Return (x, y) of the center of cell containing provided text 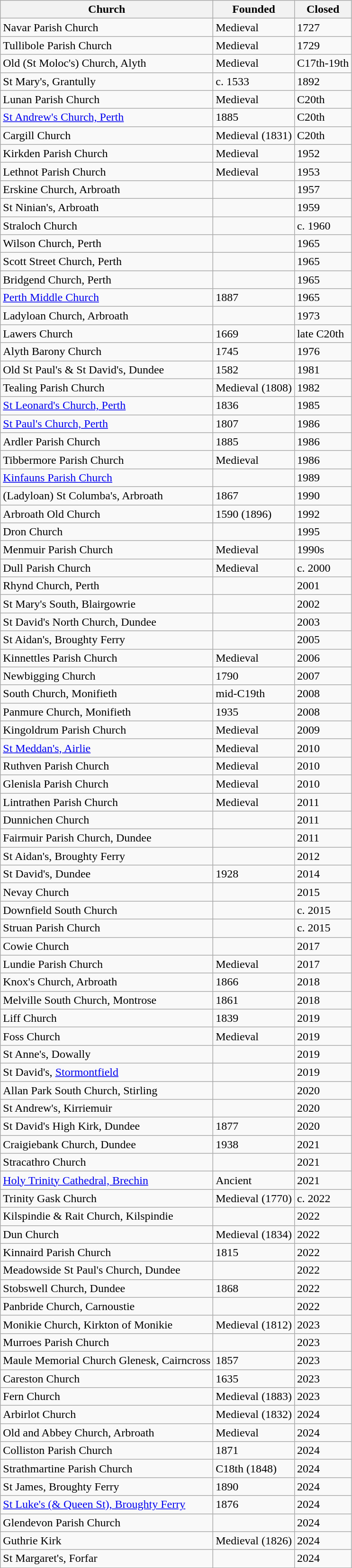
1959 (323, 207)
1976 (323, 352)
Kinfauns Parish Church (107, 478)
Maule Memorial Church Glenesk, Cairncross (107, 1360)
2005 (323, 640)
1590 (1896) (254, 514)
1957 (323, 189)
Menmuir Parish Church (107, 550)
Old St Paul's & St David's, Dundee (107, 370)
Cowie Church (107, 946)
2001 (323, 586)
1815 (254, 1252)
1887 (254, 298)
Glenisla Parish Church (107, 784)
Scott Street Church, Perth (107, 262)
Careston Church (107, 1379)
Craigiebank Church, Dundee (107, 1144)
Guthrie Kirk (107, 1541)
1981 (323, 370)
late C20th (323, 334)
c. 2022 (323, 1198)
1745 (254, 352)
1992 (323, 514)
St Meddan's, Airlie (107, 748)
c. 2000 (323, 568)
Old and Abbey Church, Arbroath (107, 1433)
Ruthven Parish Church (107, 766)
St Mary's South, Blairgowrie (107, 604)
Arbirlot Church (107, 1415)
1953 (323, 171)
2003 (323, 622)
Wilson Church, Perth (107, 244)
2012 (323, 856)
1729 (323, 45)
Medieval (1834) (254, 1234)
2015 (323, 892)
Alyth Barony Church (107, 352)
Ladyloan Church, Arbroath (107, 316)
Straloch Church (107, 226)
Rhynd Church, Perth (107, 586)
Tealing Parish Church (107, 388)
South Church, Monifieth (107, 694)
Medieval (1831) (254, 135)
1928 (254, 874)
Medieval (1770) (254, 1198)
1989 (323, 478)
1877 (254, 1126)
Cargill Church (107, 135)
St James, Broughty Ferry (107, 1487)
2007 (323, 676)
c. 1960 (323, 226)
Holy Trinity Cathedral, Brechin (107, 1180)
Dun Church (107, 1234)
1982 (323, 388)
Knox's Church, Arbroath (107, 982)
St David's North Church, Dundee (107, 622)
(Ladyloan) St Columba's, Arbroath (107, 496)
St Andrew's Church, Perth (107, 117)
Ancient (254, 1180)
Tibbermore Parish Church (107, 460)
St Anne's, Dowally (107, 1054)
Nevay Church (107, 892)
Tullibole Parish Church (107, 45)
Kingoldrum Parish Church (107, 730)
Liff Church (107, 1018)
Meadowside St Paul's Church, Dundee (107, 1270)
Navar Parish Church (107, 27)
1727 (323, 27)
Lundie Parish Church (107, 964)
2009 (323, 730)
1990 (323, 496)
Kirkden Parish Church (107, 153)
St Ninian's, Arbroath (107, 207)
Fern Church (107, 1397)
1857 (254, 1360)
2006 (323, 658)
1935 (254, 712)
1807 (254, 424)
Closed (323, 9)
St Margaret's, Forfar (107, 1559)
Dull Parish Church (107, 568)
1876 (254, 1505)
2014 (323, 874)
Monikie Church, Kirkton of Monikie (107, 1324)
1669 (254, 334)
Lintrathen Parish Church (107, 802)
1861 (254, 1000)
Glendevon Parish Church (107, 1523)
1867 (254, 496)
Kinnaird Parish Church (107, 1252)
Panbride Church, Carnoustie (107, 1306)
Church (107, 9)
Medieval (1808) (254, 388)
St Andrew's, Kirriemuir (107, 1108)
1938 (254, 1144)
Old (St Moloc's) Church, Alyth (107, 63)
1871 (254, 1451)
1582 (254, 370)
1790 (254, 676)
1973 (323, 316)
Lawers Church (107, 334)
c. 1533 (254, 81)
C18th (1848) (254, 1469)
1635 (254, 1379)
Kilspindie & Rait Church, Kilspindie (107, 1216)
Dron Church (107, 532)
Lethnot Parish Church (107, 171)
C17th-19th (323, 63)
Dunnichen Church (107, 820)
1952 (323, 153)
1839 (254, 1018)
Stobswell Church, Dundee (107, 1288)
Bridgend Church, Perth (107, 280)
Perth Middle Church (107, 298)
Struan Parish Church (107, 928)
Medieval (1883) (254, 1397)
Arbroath Old Church (107, 514)
1892 (323, 81)
1868 (254, 1288)
St David's High Kirk, Dundee (107, 1126)
Ardler Parish Church (107, 442)
Strathmartine Parish Church (107, 1469)
1985 (323, 406)
Allan Park South Church, Stirling (107, 1090)
Founded (254, 9)
2002 (323, 604)
1836 (254, 406)
Colliston Parish Church (107, 1451)
St Mary's, Grantully (107, 81)
Stracathro Church (107, 1162)
1990s (323, 550)
Medieval (1832) (254, 1415)
mid-C19th (254, 694)
1995 (323, 532)
St David's, Stormontfield (107, 1072)
St Leonard's Church, Perth (107, 406)
St Paul's Church, Perth (107, 424)
Medieval (1826) (254, 1541)
Fairmuir Parish Church, Dundee (107, 838)
1890 (254, 1487)
Lunan Parish Church (107, 99)
Medieval (1812) (254, 1324)
Erskine Church, Arbroath (107, 189)
Trinity Gask Church (107, 1198)
St David's, Dundee (107, 874)
Murroes Parish Church (107, 1342)
Downfield South Church (107, 910)
Melville South Church, Montrose (107, 1000)
Foss Church (107, 1036)
Kinnettles Parish Church (107, 658)
Panmure Church, Monifieth (107, 712)
St Luke's (& Queen St), Broughty Ferry (107, 1505)
1866 (254, 982)
Newbigging Church (107, 676)
